Scan for the cell matching the given text and deliver its [x, y] coordinate at center. 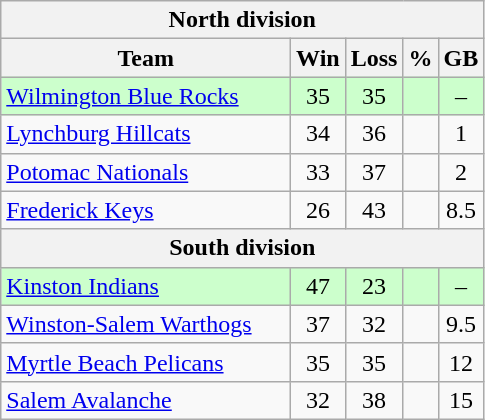
Wilmington Blue Rocks [146, 96]
2 [461, 172]
Frederick Keys [146, 210]
23 [374, 286]
Winston-Salem Warthogs [146, 324]
South division [242, 248]
8.5 [461, 210]
26 [318, 210]
47 [318, 286]
Kinston Indians [146, 286]
36 [374, 134]
Win [318, 58]
Team [146, 58]
North division [242, 20]
12 [461, 362]
Myrtle Beach Pelicans [146, 362]
33 [318, 172]
Potomac Nationals [146, 172]
GB [461, 58]
Loss [374, 58]
15 [461, 400]
9.5 [461, 324]
43 [374, 210]
1 [461, 134]
34 [318, 134]
Salem Avalanche [146, 400]
Lynchburg Hillcats [146, 134]
38 [374, 400]
% [420, 58]
